Detect which cell encompasses the target text, then output its (X, Y) center coordinate. 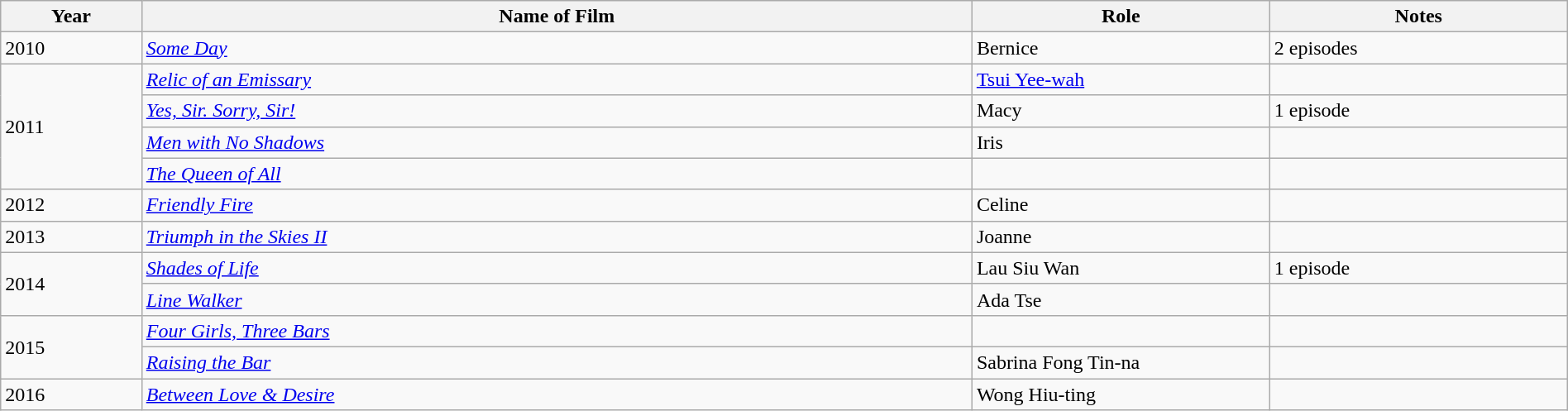
Name of Film (557, 17)
Sabrina Fong Tin-na (1121, 362)
2016 (71, 394)
Macy (1121, 111)
Ada Tse (1121, 299)
2013 (71, 237)
Friendly Fire (557, 205)
Bernice (1121, 48)
Role (1121, 17)
Yes, Sir. Sorry, Sir! (557, 111)
Line Walker (557, 299)
Iris (1121, 142)
Tsui Yee-wah (1121, 79)
Joanne (1121, 237)
Shades of Life (557, 268)
Relic of an Emissary (557, 79)
Year (71, 17)
2011 (71, 127)
Triumph in the Skies II (557, 237)
2012 (71, 205)
Celine (1121, 205)
The Queen of All (557, 174)
Raising the Bar (557, 362)
Four Girls, Three Bars (557, 331)
Notes (1418, 17)
Wong Hiu-ting (1121, 394)
Lau Siu Wan (1121, 268)
Some Day (557, 48)
2 episodes (1418, 48)
Men with No Shadows (557, 142)
2015 (71, 346)
Between Love & Desire (557, 394)
2010 (71, 48)
2014 (71, 284)
